Return the (x, y) coordinate for the center point of the cell that contains the specified text.  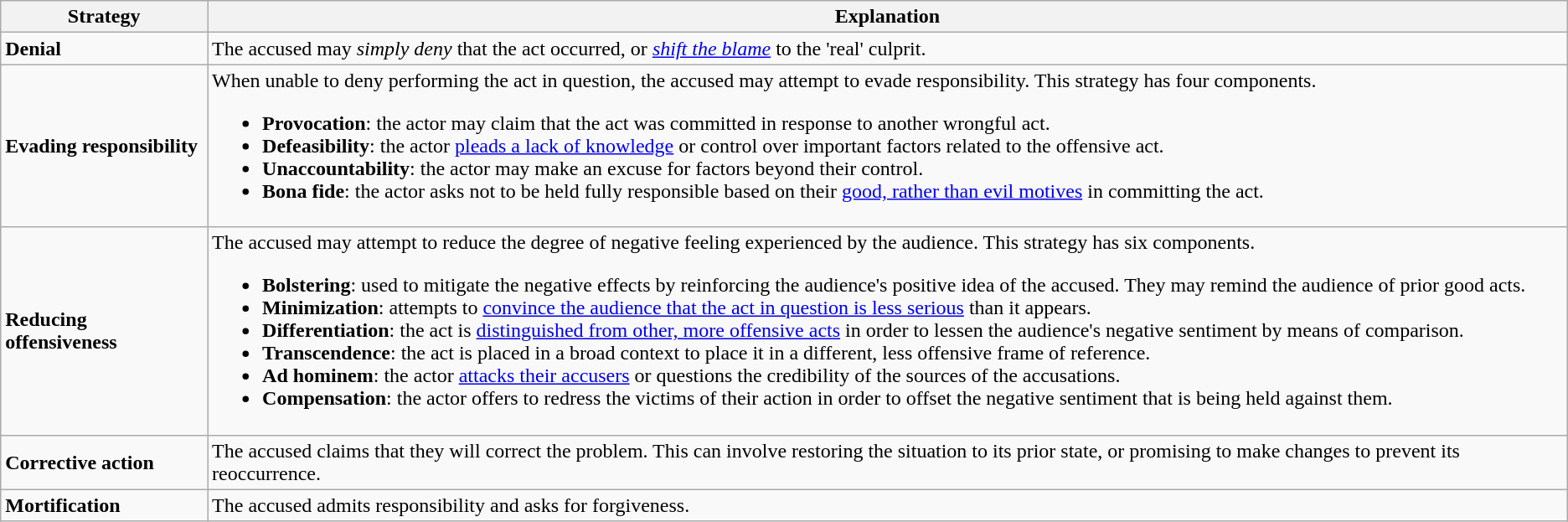
Explanation (888, 17)
The accused admits responsibility and asks for forgiveness. (888, 505)
The accused may simply deny that the act occurred, or shift the blame to the 'real' culprit. (888, 49)
Corrective action (104, 463)
Denial (104, 49)
Mortification (104, 505)
Evading responsibility (104, 146)
Strategy (104, 17)
Reducing offensiveness (104, 331)
